Identify which cell holds the provided text, then report its [X, Y] central coordinate. 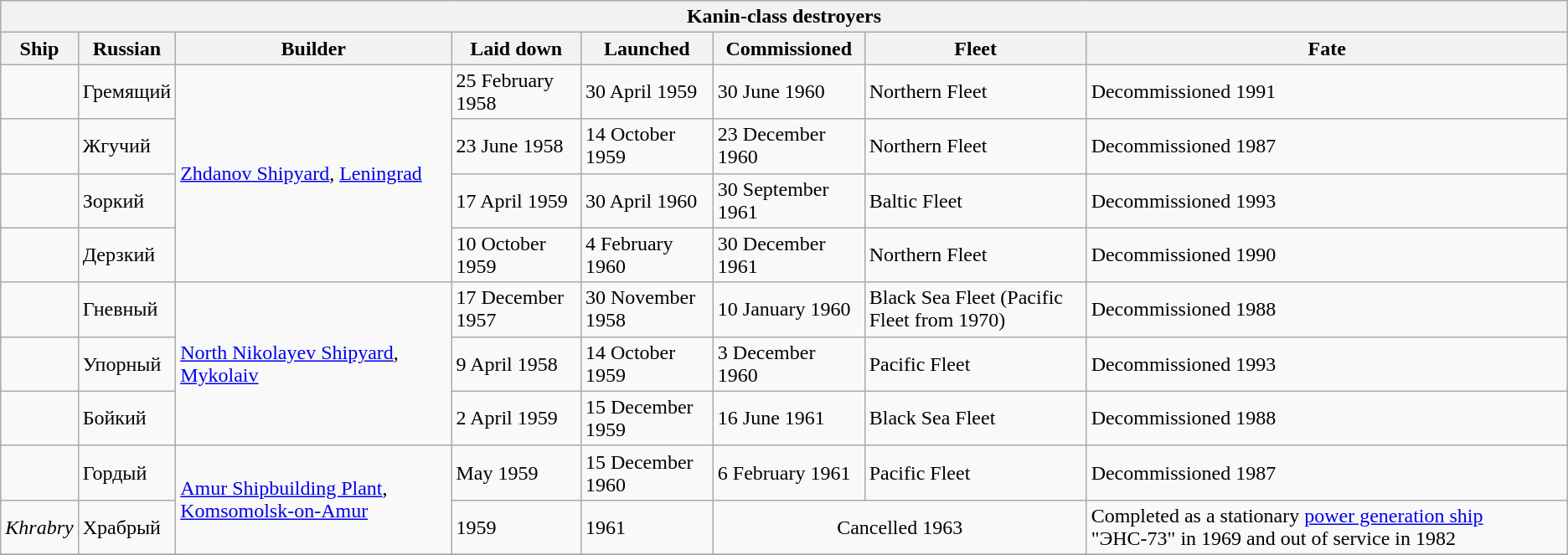
2 April 1959 [516, 419]
30 June 1960 [789, 92]
6 February 1961 [789, 472]
17 April 1959 [516, 201]
30 December 1961 [789, 254]
Зоркий [126, 201]
9 April 1958 [516, 363]
4 February 1960 [647, 254]
Kanin-class destroyers [784, 17]
Laid down [516, 49]
May 1959 [516, 472]
Бойкий [126, 419]
Decommissioned 1991 [1327, 92]
23 June 1958 [516, 146]
30 September 1961 [789, 201]
Гремящий [126, 92]
Completed as a stationary power generation ship "ЭНС-73" in 1969 and out of service in 1982 [1327, 527]
30 November 1958 [647, 310]
Black Sea Fleet (Pacific Fleet from 1970) [975, 310]
10 January 1960 [789, 310]
Amur Shipbuilding Plant, Komsomolsk-on-Amur [313, 500]
Дерзкий [126, 254]
3 December 1960 [789, 363]
Fleet [975, 49]
Launched [647, 49]
Zhdanov Shipyard, Leningrad [313, 173]
17 December 1957 [516, 310]
15 December 1960 [647, 472]
15 December 1959 [647, 419]
Black Sea Fleet [975, 419]
10 October 1959 [516, 254]
23 December 1960 [789, 146]
Храбрый [126, 527]
1961 [647, 527]
Гордый [126, 472]
Commissioned [789, 49]
Khrabry [39, 527]
Гневный [126, 310]
Baltic Fleet [975, 201]
Cancelled 1963 [900, 527]
Builder [313, 49]
30 April 1959 [647, 92]
Decommissioned 1990 [1327, 254]
Fate [1327, 49]
North Nikolayev Shipyard, Mykolaiv [313, 363]
Жгучий [126, 146]
30 April 1960 [647, 201]
Ship [39, 49]
Russian [126, 49]
1959 [516, 527]
16 June 1961 [789, 419]
Упорный [126, 363]
25 February 1958 [516, 92]
